Provide the (x, y) coordinate of the cell's center where the given text is located.  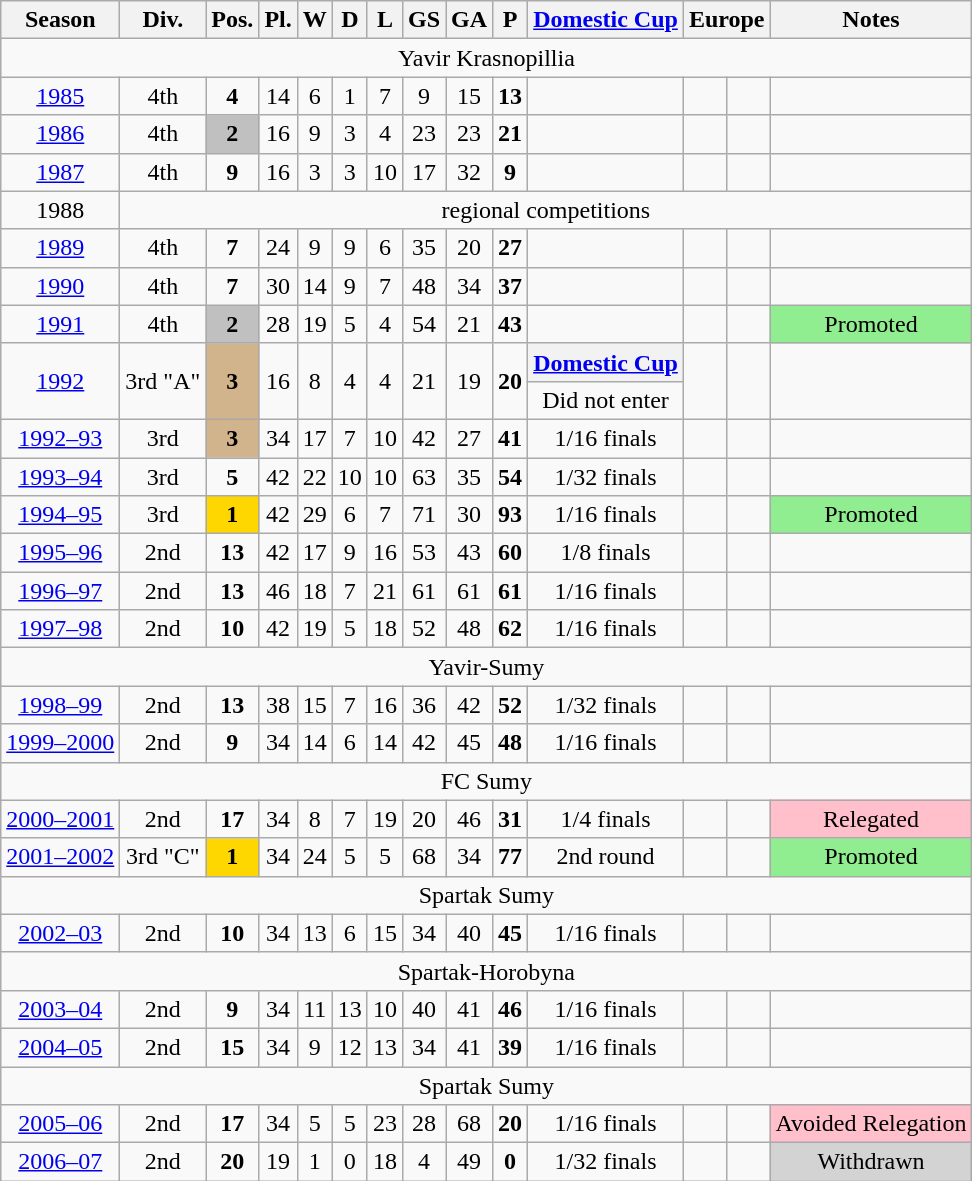
1/4 finals (606, 819)
P (510, 20)
Div. (163, 20)
60 (510, 553)
FC Sumy (486, 781)
2004–05 (60, 1047)
1995–96 (60, 553)
49 (470, 1162)
Pos. (232, 20)
1999–2000 (60, 743)
2002–03 (60, 933)
regional competitions (546, 210)
Pl. (278, 20)
2006–07 (60, 1162)
D (350, 20)
Yavir Krasnopillia (486, 58)
L (384, 20)
37 (510, 286)
36 (424, 705)
32 (470, 172)
1985 (60, 96)
2000–2001 (60, 819)
2001–2002 (60, 857)
2005–06 (60, 1124)
Spartak-Horobyna (486, 971)
1989 (60, 248)
1994–95 (60, 515)
93 (510, 515)
77 (510, 857)
62 (510, 629)
Relegated (871, 819)
1991 (60, 324)
W (314, 20)
1998–99 (60, 705)
1990 (60, 286)
1987 (60, 172)
39 (510, 1047)
2003–04 (60, 1009)
38 (278, 705)
53 (424, 553)
71 (424, 515)
1996–97 (60, 591)
1993–94 (60, 477)
Avoided Relegation (871, 1124)
11 (314, 1009)
63 (424, 477)
Withdrawn (871, 1162)
Season (60, 20)
2nd round (606, 857)
1/8 finals (606, 553)
GS (424, 20)
29 (314, 515)
3rd "C" (163, 857)
Did not enter (606, 400)
1992–93 (60, 438)
22 (314, 477)
Yavir-Sumy (486, 667)
12 (350, 1047)
1986 (60, 134)
GA (470, 20)
Europe (726, 20)
Notes (871, 20)
3rd "A" (163, 381)
1988 (60, 210)
1997–98 (60, 629)
1992 (60, 381)
31 (510, 819)
